Provide the (x, y) coordinate of the cell's center where the given text is located.  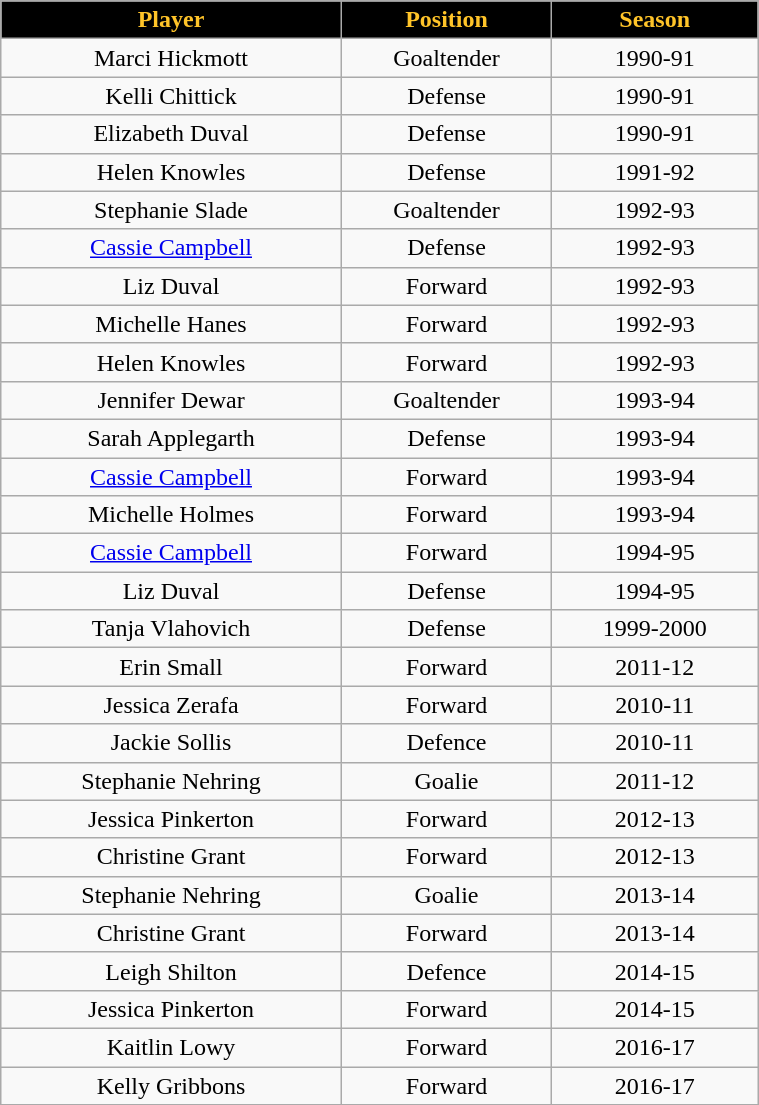
Kaitlin Lowy (172, 1047)
Tanja Vlahovich (172, 629)
Jessica Zerafa (172, 705)
Elizabeth Duval (172, 134)
Leigh Shilton (172, 971)
Michelle Holmes (172, 515)
Kelli Chittick (172, 96)
Sarah Applegarth (172, 438)
Season (655, 20)
Jennifer Dewar (172, 400)
Michelle Hanes (172, 324)
Player (172, 20)
1991-92 (655, 172)
Position (446, 20)
Kelly Gribbons (172, 1085)
Erin Small (172, 667)
Jackie Sollis (172, 743)
Marci Hickmott (172, 58)
Stephanie Slade (172, 210)
1999-2000 (655, 629)
